Return the [x, y] coordinate for the center point of the cell that contains the specified text.  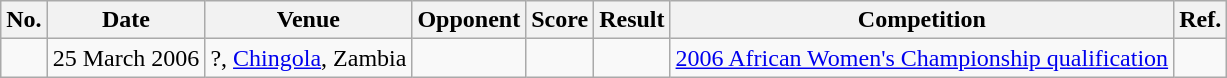
Venue [308, 20]
No. [24, 20]
2006 African Women's Championship qualification [922, 58]
?, Chingola, Zambia [308, 58]
Score [560, 20]
25 March 2006 [126, 58]
Date [126, 20]
Competition [922, 20]
Ref. [1200, 20]
Result [632, 20]
Opponent [469, 20]
